Scan for the cell matching the given text and deliver its [X, Y] coordinate at center. 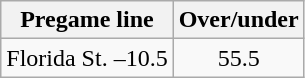
55.5 [238, 58]
Florida St. –10.5 [87, 58]
Pregame line [87, 20]
Over/under [238, 20]
